From the cell containing the given text, extract its center point as (X, Y) coordinate. 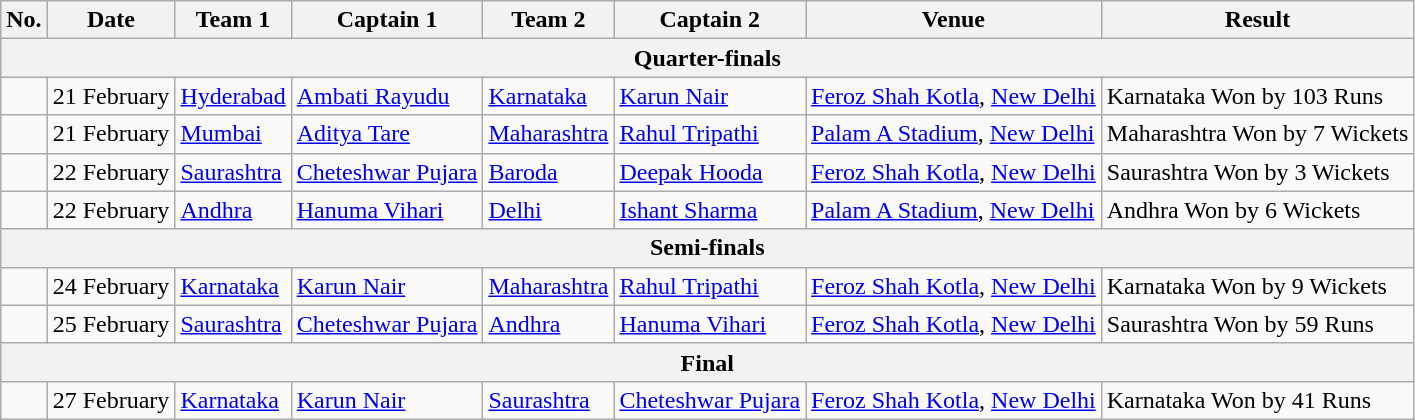
Semi-finals (708, 248)
Result (1258, 20)
Karnataka Won by 9 Wickets (1258, 286)
27 February (111, 400)
Captain 1 (387, 20)
Saurashtra Won by 59 Runs (1258, 324)
Mumbai (233, 134)
Date (111, 20)
Aditya Tare (387, 134)
Baroda (548, 172)
24 February (111, 286)
Andhra Won by 6 Wickets (1258, 210)
No. (24, 20)
Venue (954, 20)
Saurashtra Won by 3 Wickets (1258, 172)
Captain 2 (710, 20)
Delhi (548, 210)
Karnataka Won by 41 Runs (1258, 400)
Deepak Hooda (710, 172)
Maharashtra Won by 7 Wickets (1258, 134)
Ambati Rayudu (387, 96)
Hyderabad (233, 96)
Team 1 (233, 20)
Karnataka Won by 103 Runs (1258, 96)
Final (708, 362)
25 February (111, 324)
Quarter-finals (708, 58)
Ishant Sharma (710, 210)
Team 2 (548, 20)
